Extract the [x, y] coordinate from the center of the cell holding the provided text.  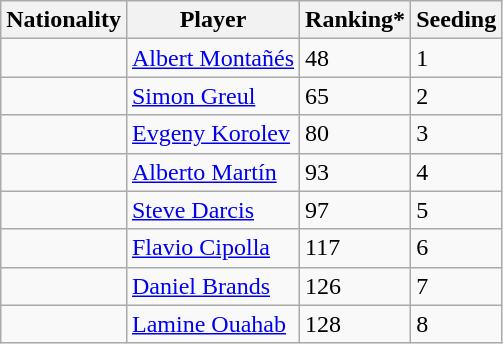
Ranking* [356, 20]
117 [356, 248]
97 [356, 210]
Player [212, 20]
Simon Greul [212, 96]
65 [356, 96]
Alberto Martín [212, 172]
2 [456, 96]
Steve Darcis [212, 210]
Lamine Ouahab [212, 324]
5 [456, 210]
7 [456, 286]
Evgeny Korolev [212, 134]
48 [356, 58]
Flavio Cipolla [212, 248]
3 [456, 134]
Seeding [456, 20]
80 [356, 134]
126 [356, 286]
6 [456, 248]
4 [456, 172]
8 [456, 324]
1 [456, 58]
128 [356, 324]
Daniel Brands [212, 286]
Albert Montañés [212, 58]
Nationality [64, 20]
93 [356, 172]
